Return the [X, Y] coordinate for the center point of the cell that contains the specified text.  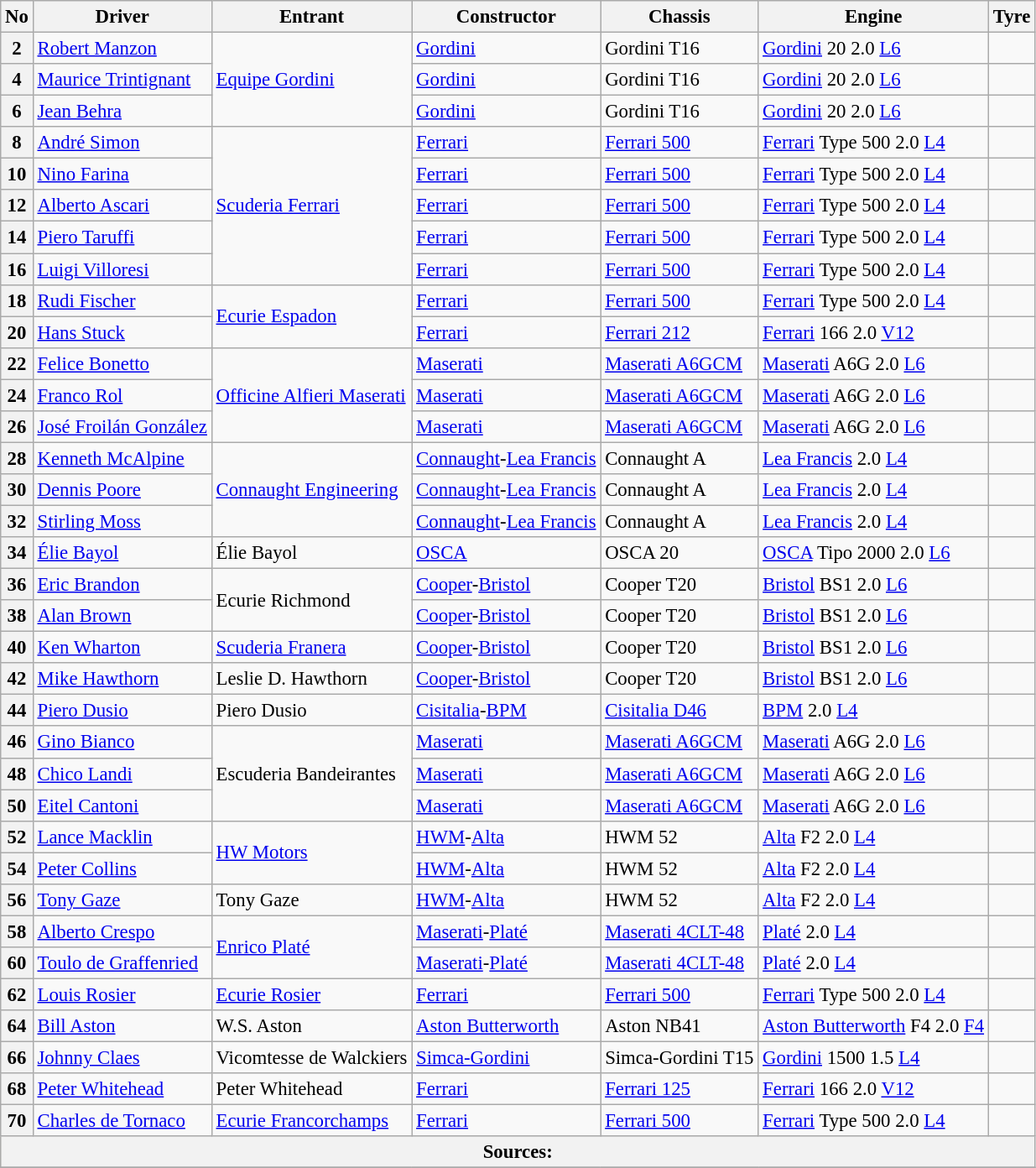
José Froilán González [122, 427]
Piero Taruffi [122, 237]
Sources: [518, 1152]
Chico Landi [122, 774]
BPM 2.0 L4 [874, 711]
66 [17, 1058]
W.S. Aston [312, 1026]
Maurice Trintignant [122, 80]
Ecurie Francorchamps [312, 1121]
56 [17, 900]
OSCA [507, 553]
Toulo de Graffenried [122, 963]
Luigi Villoresi [122, 269]
16 [17, 269]
Driver [122, 17]
24 [17, 395]
36 [17, 585]
52 [17, 837]
Robert Manzon [122, 49]
Ken Wharton [122, 648]
Alberto Ascari [122, 206]
Enrico Platé [312, 946]
Officine Alfieri Maserati [312, 394]
14 [17, 237]
Tyre [1012, 17]
Connaught Engineering [312, 490]
62 [17, 994]
André Simon [122, 143]
Jean Behra [122, 112]
Ecurie Richmond [312, 601]
44 [17, 711]
Ecurie Rosier [312, 994]
OSCA Tipo 2000 2.0 L6 [874, 553]
Alberto Crespo [122, 931]
Ecurie Espadon [312, 315]
58 [17, 931]
Engine [874, 17]
Aston Butterworth [507, 1026]
70 [17, 1121]
Charles de Tornaco [122, 1121]
50 [17, 806]
Escuderia Bandeirantes [312, 774]
22 [17, 363]
64 [17, 1026]
Felice Bonetto [122, 363]
Peter Collins [122, 868]
Simca-Gordini T15 [679, 1058]
54 [17, 868]
Vicomtesse de Walckiers [312, 1058]
38 [17, 616]
Hans Stuck [122, 332]
60 [17, 963]
20 [17, 332]
Equipe Gordini [312, 81]
Johnny Claes [122, 1058]
26 [17, 427]
Aston Butterworth F4 2.0 F4 [874, 1026]
Gordini 1500 1.5 L4 [874, 1058]
46 [17, 743]
Gino Bianco [122, 743]
18 [17, 300]
2 [17, 49]
12 [17, 206]
HW Motors [312, 853]
Cisitalia D46 [679, 711]
Simca-Gordini [507, 1058]
Constructor [507, 17]
Dennis Poore [122, 490]
Entrant [312, 17]
Aston NB41 [679, 1026]
34 [17, 553]
68 [17, 1089]
30 [17, 490]
Scuderia Franera [312, 648]
Mike Hawthorn [122, 679]
Eric Brandon [122, 585]
32 [17, 521]
4 [17, 80]
42 [17, 679]
Chassis [679, 17]
Bill Aston [122, 1026]
Kenneth McAlpine [122, 458]
OSCA 20 [679, 553]
Cisitalia-BPM [507, 711]
40 [17, 648]
Alan Brown [122, 616]
6 [17, 112]
Stirling Moss [122, 521]
Ferrari 125 [679, 1089]
8 [17, 143]
48 [17, 774]
Franco Rol [122, 395]
Louis Rosier [122, 994]
Eitel Cantoni [122, 806]
Scuderia Ferrari [312, 206]
Leslie D. Hawthorn [312, 679]
No [17, 17]
10 [17, 175]
Lance Macklin [122, 837]
28 [17, 458]
Rudi Fischer [122, 300]
Nino Farina [122, 175]
Ferrari 212 [679, 332]
